Extract the (x, y) coordinate from the center of the cell holding the provided text.  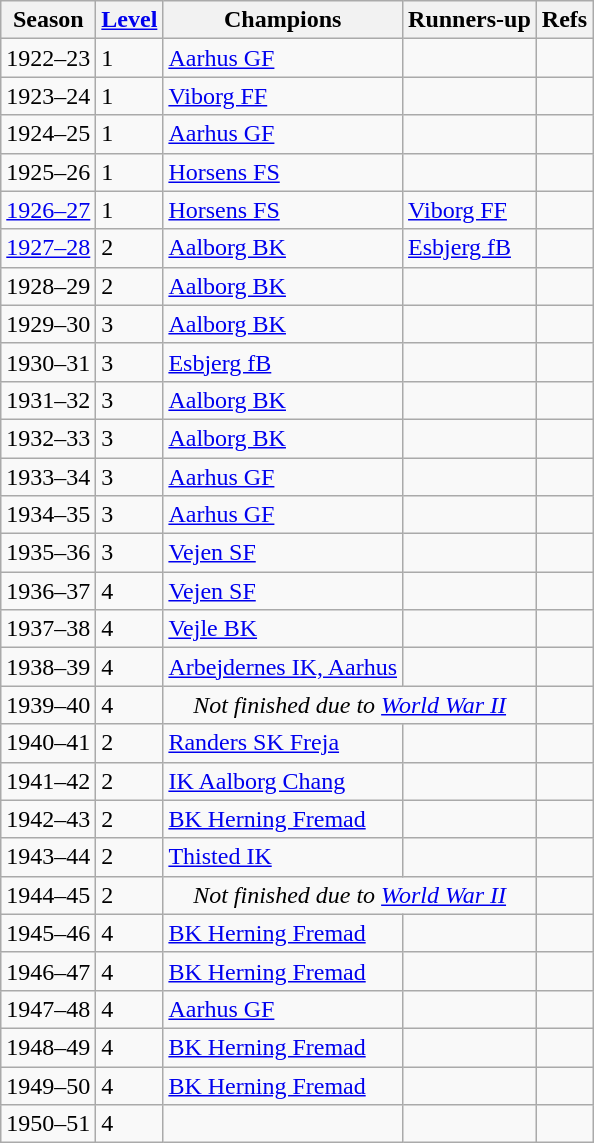
1927–28 (48, 248)
1944–45 (48, 895)
1931–32 (48, 400)
1930–31 (48, 362)
1923–24 (48, 96)
1928–29 (48, 286)
1922–23 (48, 58)
1941–42 (48, 781)
Level (130, 20)
1948–49 (48, 1047)
1929–30 (48, 324)
Vejle BK (283, 629)
Randers SK Freja (283, 743)
1947–48 (48, 1009)
IK Aalborg Chang (283, 781)
Thisted IK (283, 857)
1945–46 (48, 933)
1942–43 (48, 819)
1938–39 (48, 667)
1943–44 (48, 857)
Refs (564, 20)
1924–25 (48, 134)
1935–36 (48, 553)
1950–51 (48, 1124)
1939–40 (48, 705)
1925–26 (48, 172)
Runners-up (470, 20)
Arbejdernes IK, Aarhus (283, 667)
1937–38 (48, 629)
1934–35 (48, 515)
Season (48, 20)
1932–33 (48, 438)
1940–41 (48, 743)
1946–47 (48, 971)
1926–27 (48, 210)
Champions (283, 20)
1949–50 (48, 1085)
1936–37 (48, 591)
1933–34 (48, 477)
